Provide the [X, Y] coordinate of the cell's center where the given text is located.  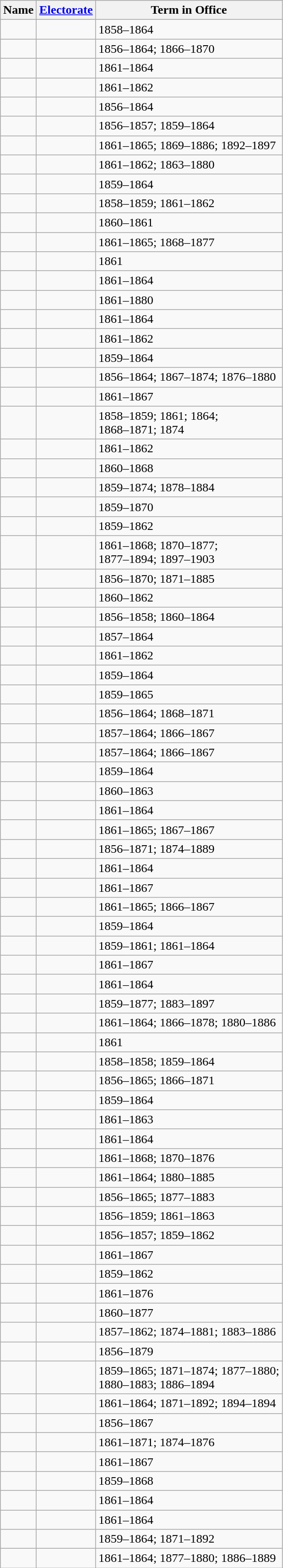
1859–1877; 1883–1897 [189, 1004]
1861–1865; 1868–1877 [189, 242]
1860–1868 [189, 468]
1856–1858; 1860–1864 [189, 617]
1858–1864 [189, 29]
1860–1877 [189, 1313]
1856–1865; 1877–1883 [189, 1196]
1856–1864; 1866–1870 [189, 49]
1856–1864; 1867–1874; 1876–1880 [189, 377]
1859–1870 [189, 507]
1859–1865 [189, 694]
1861–1864; 1871–1892; 1894–1894 [189, 1404]
1861–1868; 1870–1877;1877–1894; 1897–1903 [189, 552]
1861–1871; 1874–1876 [189, 1442]
1860–1863 [189, 791]
1858–1859; 1861; 1864;1868–1871; 1874 [189, 422]
1861–1865; 1866–1867 [189, 907]
1858–1858; 1859–1864 [189, 1061]
1857–1864 [189, 637]
1861–1863 [189, 1119]
1859–1865; 1871–1874; 1877–1880;1880–1883; 1886–1894 [189, 1378]
1860–1861 [189, 222]
1856–1870; 1871–1885 [189, 578]
Name [18, 10]
1861–1876 [189, 1293]
1859–1868 [189, 1481]
1856–1859; 1861–1863 [189, 1216]
1860–1862 [189, 598]
1861–1865; 1869–1886; 1892–1897 [189, 145]
1856–1871; 1874–1889 [189, 849]
1861–1862; 1863–1880 [189, 164]
1857–1862; 1874–1881; 1883–1886 [189, 1332]
Term in Office [189, 10]
1856–1857; 1859–1864 [189, 126]
1856–1864; 1868–1871 [189, 714]
1856–1867 [189, 1423]
1856–1865; 1866–1871 [189, 1081]
1856–1879 [189, 1351]
1859–1864; 1871–1892 [189, 1539]
Electorate [66, 10]
1861–1865; 1867–1867 [189, 829]
1861–1864; 1877–1880; 1886–1889 [189, 1558]
1861–1880 [189, 300]
1861–1864; 1880–1885 [189, 1177]
1861–1868; 1870–1876 [189, 1158]
1858–1859; 1861–1862 [189, 203]
1859–1861; 1861–1864 [189, 946]
1856–1857; 1859–1862 [189, 1236]
1856–1864 [189, 107]
1859–1874; 1878–1884 [189, 487]
1861–1864; 1866–1878; 1880–1886 [189, 1023]
